Locate the cell with the specified text and output its [x, y] center coordinate. 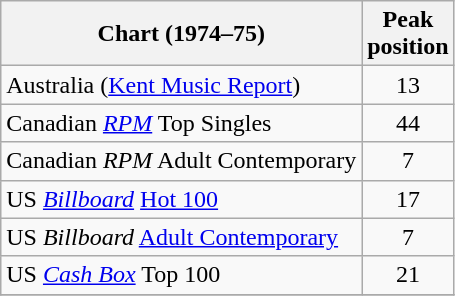
Chart (1974–75) [182, 34]
Peakposition [408, 34]
US Billboard Adult Contemporary [182, 237]
13 [408, 85]
21 [408, 275]
US Cash Box Top 100 [182, 275]
US Billboard Hot 100 [182, 199]
Australia (Kent Music Report) [182, 85]
Canadian RPM Adult Contemporary [182, 161]
17 [408, 199]
Canadian RPM Top Singles [182, 123]
44 [408, 123]
